Capture the cell that displays the provided text and extract its [X, Y] central coordinate. 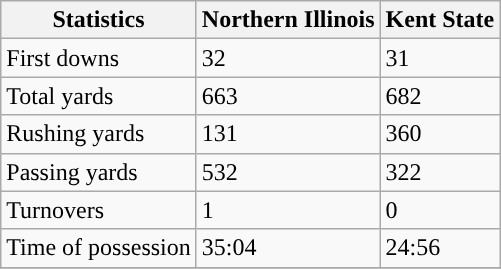
532 [288, 172]
First downs [99, 58]
Kent State [440, 20]
Time of possession [99, 248]
322 [440, 172]
Statistics [99, 20]
Northern Illinois [288, 20]
24:56 [440, 248]
Rushing yards [99, 134]
682 [440, 96]
131 [288, 134]
360 [440, 134]
663 [288, 96]
0 [440, 210]
Total yards [99, 96]
Turnovers [99, 210]
Passing yards [99, 172]
1 [288, 210]
32 [288, 58]
31 [440, 58]
35:04 [288, 248]
